Search for the cell housing the specified text and yield its [X, Y] center coordinate. 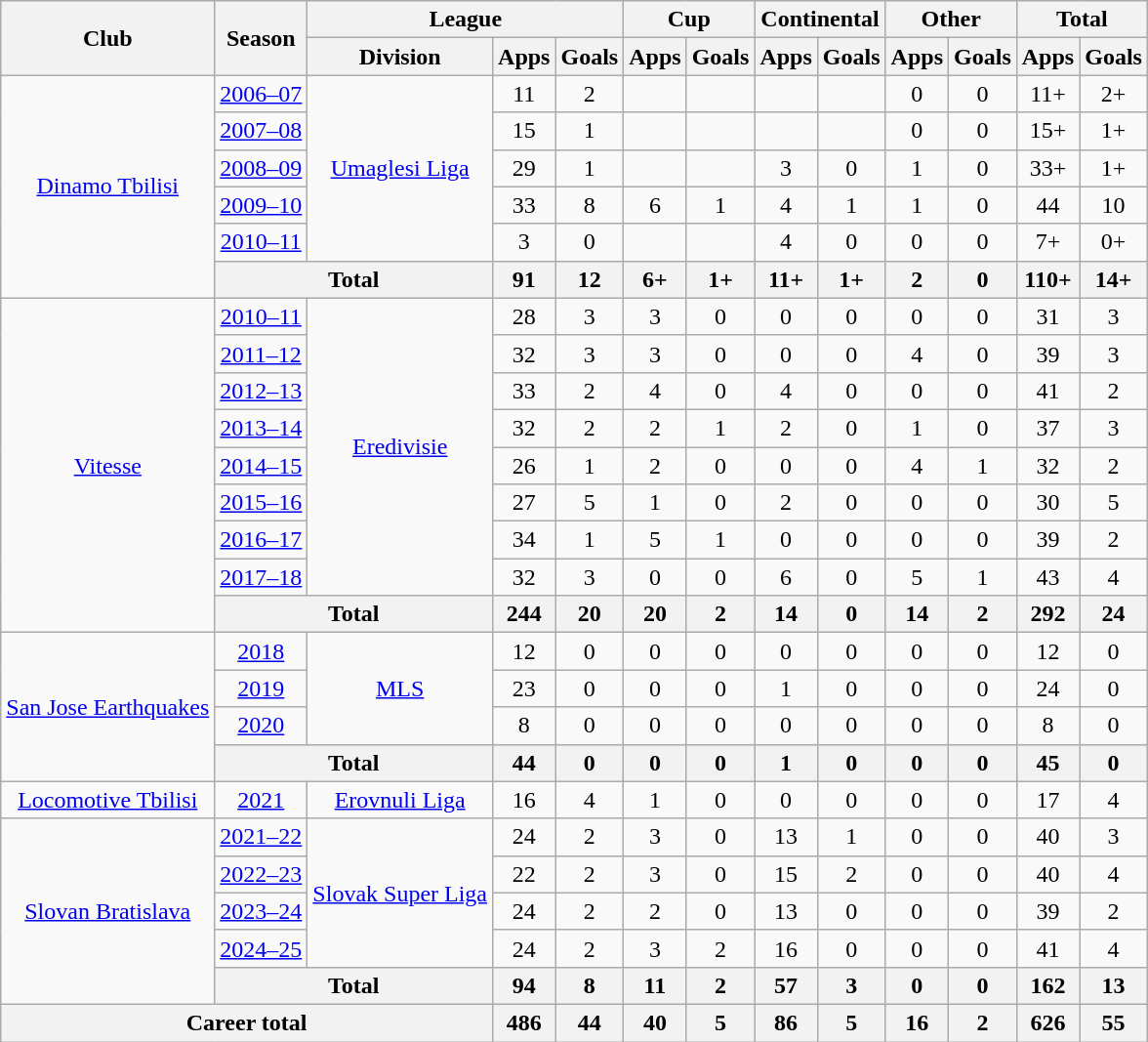
Division [400, 57]
2+ [1114, 94]
2009–10 [262, 205]
Locomotive Tbilisi [107, 800]
57 [786, 985]
22 [524, 874]
Other [951, 20]
MLS [400, 688]
486 [524, 1022]
6+ [655, 279]
2018 [262, 651]
2017–18 [262, 577]
30 [1047, 503]
17 [1047, 800]
2024–25 [262, 948]
28 [524, 316]
Umaglesi Liga [400, 168]
23 [524, 688]
2012–13 [262, 391]
7+ [1047, 242]
2008–09 [262, 168]
Dinamo Tbilisi [107, 187]
110+ [1047, 279]
91 [524, 279]
2014–15 [262, 466]
Eredivisie [400, 446]
94 [524, 985]
2016–17 [262, 540]
San Jose Earthquakes [107, 707]
2020 [262, 726]
2022–23 [262, 874]
55 [1114, 1022]
34 [524, 540]
Season [262, 38]
31 [1047, 316]
Cup [689, 20]
26 [524, 466]
0+ [1114, 242]
33+ [1047, 168]
Erovnuli Liga [400, 800]
2023–24 [262, 911]
29 [524, 168]
2006–07 [262, 94]
45 [1047, 763]
37 [1047, 428]
2021 [262, 800]
27 [524, 503]
League [466, 20]
Club [107, 38]
2011–12 [262, 354]
14+ [1114, 279]
244 [524, 614]
2015–16 [262, 503]
43 [1047, 577]
626 [1047, 1022]
Slovan Bratislava [107, 911]
Career total [247, 1022]
2019 [262, 688]
10 [1114, 205]
2007–08 [262, 131]
2021–22 [262, 837]
2013–14 [262, 428]
292 [1047, 614]
162 [1047, 985]
Vitesse [107, 465]
15+ [1047, 131]
Continental [820, 20]
Slovak Super Liga [400, 893]
86 [786, 1022]
